Provide the (X, Y) coordinate of the cell's center where the given text is located.  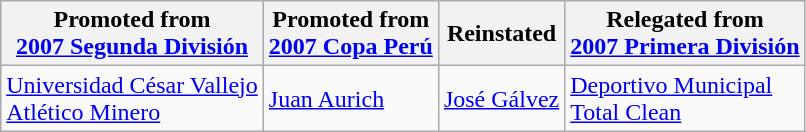
Reinstated (501, 34)
Promoted from2007 Segunda División (132, 34)
José Gálvez (501, 98)
Deportivo Municipal Total Clean (685, 98)
Relegated from2007 Primera División (685, 34)
Universidad César Vallejo Atlético Minero (132, 98)
Juan Aurich (350, 98)
Promoted from2007 Copa Perú (350, 34)
